Output the (X, Y) coordinate of the center of the cell containing the given text.  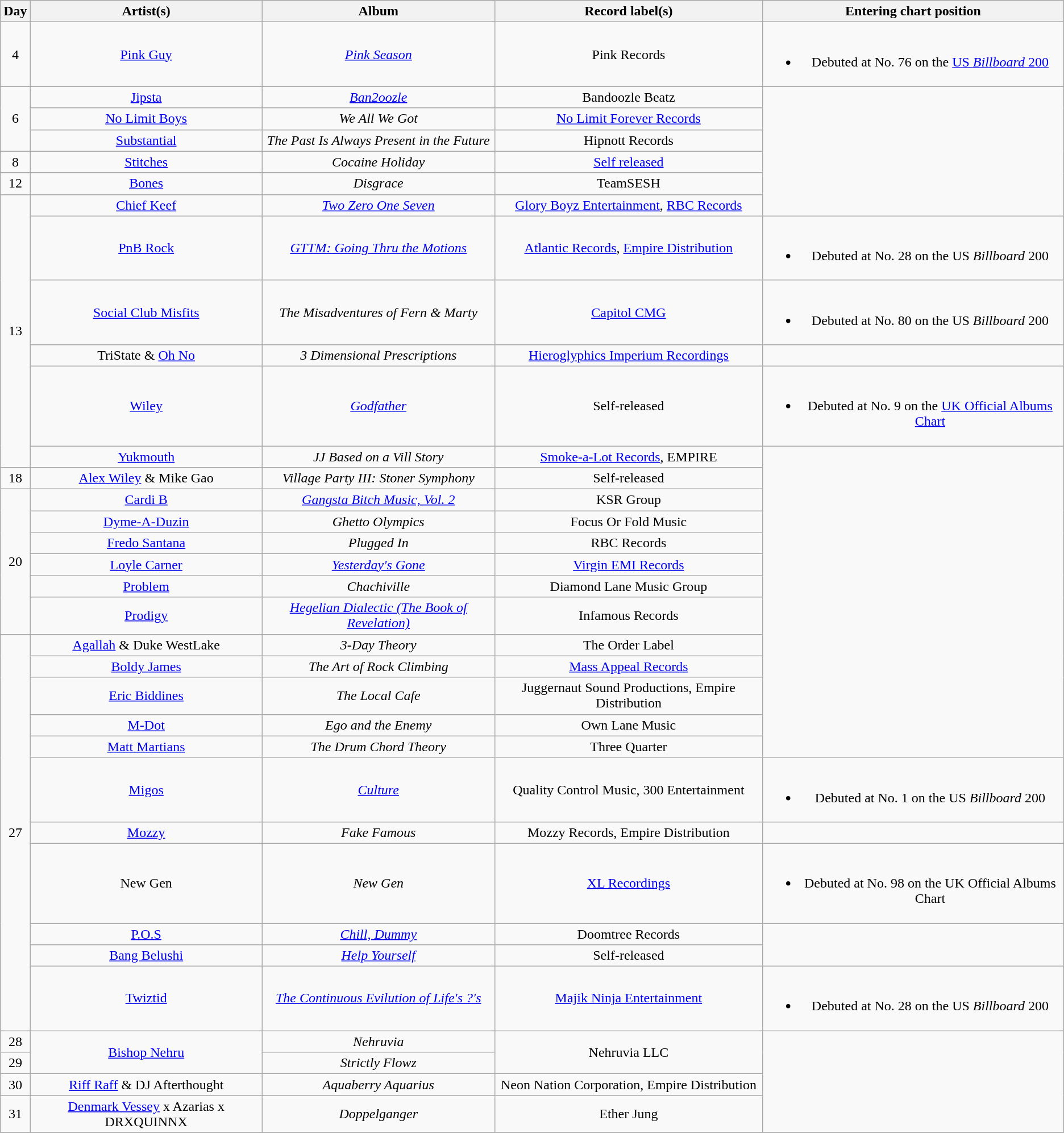
Pink Season (379, 55)
Disgrace (379, 184)
The Misadventures of Fern & Marty (379, 313)
Twiztid (146, 999)
Entering chart position (913, 11)
Debuted at No. 1 on the US Billboard 200 (913, 790)
Yesterday's Gone (379, 565)
Ego and the Enemy (379, 725)
Hegelian Dialectic (The Book of Revelation) (379, 616)
No Limit Forever Records (629, 119)
Dyme-A-Duzin (146, 522)
Doppelganger (379, 1114)
Hipnott Records (629, 140)
12 (15, 184)
Diamond Lane Music Group (629, 586)
Mozzy (146, 832)
Album (379, 11)
Capitol CMG (629, 313)
Own Lane Music (629, 725)
Alex Wiley & Mike Gao (146, 478)
Wiley (146, 406)
Virgin EMI Records (629, 565)
28 (15, 1042)
Debuted at No. 76 on the US Billboard 200 (913, 55)
Mozzy Records, Empire Distribution (629, 832)
Fake Famous (379, 832)
Substantial (146, 140)
The Art of Rock Climbing (379, 667)
Atlantic Records, Empire Distribution (629, 248)
The Order Label (629, 645)
TriState & Oh No (146, 355)
Mass Appeal Records (629, 667)
KSR Group (629, 500)
Gangsta Bitch Music, Vol. 2 (379, 500)
Agallah & Duke WestLake (146, 645)
Chachiville (379, 586)
Debuted at No. 80 on the US Billboard 200 (913, 313)
Two Zero One Seven (379, 205)
Smoke-a-Lot Records, EMPIRE (629, 456)
TeamSESH (629, 184)
Loyle Carner (146, 565)
Aquaberry Aquarius (379, 1085)
Chill, Dummy (379, 934)
JJ Based on a Vill Story (379, 456)
Godfather (379, 406)
Culture (379, 790)
30 (15, 1085)
Pink Guy (146, 55)
Prodigy (146, 616)
No Limit Boys (146, 119)
Record label(s) (629, 11)
Doomtree Records (629, 934)
Social Club Misfits (146, 313)
Boldy James (146, 667)
We All We Got (379, 119)
Ghetto Olympics (379, 522)
M-Dot (146, 725)
PnB Rock (146, 248)
Three Quarter (629, 747)
Bishop Nehru (146, 1052)
Focus Or Fold Music (629, 522)
Ban2oozle (379, 97)
18 (15, 478)
The Local Cafe (379, 695)
Help Yourself (379, 956)
XL Recordings (629, 883)
4 (15, 55)
Cocaine Holiday (379, 162)
Nehruvia (379, 1042)
The Past Is Always Present in the Future (379, 140)
RBC Records (629, 543)
Self released (629, 162)
20 (15, 561)
29 (15, 1063)
31 (15, 1114)
Stitches (146, 162)
Bang Belushi (146, 956)
Day (15, 11)
8 (15, 162)
Pink Records (629, 55)
Debuted at No. 9 on the UK Official Albums Chart (913, 406)
Matt Martians (146, 747)
Jipsta (146, 97)
The Drum Chord Theory (379, 747)
Denmark Vessey x Azarias x DRXQUINNX (146, 1114)
Hieroglyphics Imperium Recordings (629, 355)
P.O.S (146, 934)
GTTM: Going Thru the Motions (379, 248)
Yukmouth (146, 456)
3 Dimensional Prescriptions (379, 355)
Glory Boyz Entertainment, RBC Records (629, 205)
27 (15, 832)
Debuted at No. 98 on the UK Official Albums Chart (913, 883)
3-Day Theory (379, 645)
Plugged In (379, 543)
Riff Raff & DJ Afterthought (146, 1085)
Infamous Records (629, 616)
Strictly Flowz (379, 1063)
Quality Control Music, 300 Entertainment (629, 790)
Juggernaut Sound Productions, Empire Distribution (629, 695)
Artist(s) (146, 11)
Bones (146, 184)
Problem (146, 586)
13 (15, 331)
Ether Jung (629, 1114)
The Continuous Evilution of Life's ?'s (379, 999)
Migos (146, 790)
Village Party III: Stoner Symphony (379, 478)
Cardi B (146, 500)
Majik Ninja Entertainment (629, 999)
6 (15, 119)
Eric Biddines (146, 695)
Fredo Santana (146, 543)
Nehruvia LLC (629, 1052)
Chief Keef (146, 205)
Bandoozle Beatz (629, 97)
Neon Nation Corporation, Empire Distribution (629, 1085)
